From the cell containing the given text, extract its center point as (x, y) coordinate. 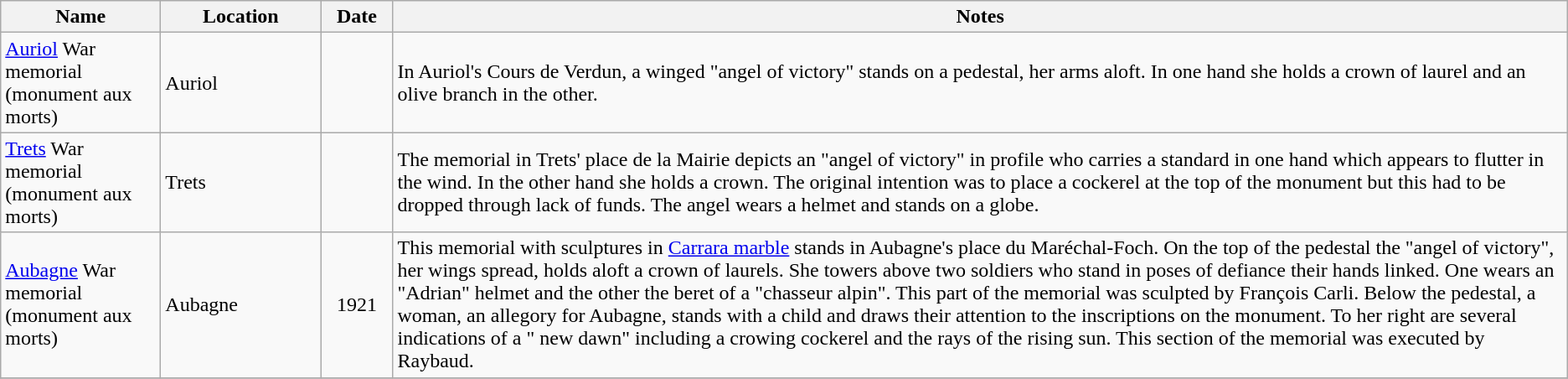
Name (80, 17)
Date (357, 17)
Aubagne (241, 305)
Notes (980, 17)
1921 (357, 305)
Auriol (241, 82)
Location (241, 17)
Trets (241, 183)
Aubagne War memorial (monument aux morts) (80, 305)
Trets War memorial (monument aux morts) (80, 183)
Auriol War memorial (monument aux morts) (80, 82)
